Detect which cell encompasses the target text, then output its [x, y] center coordinate. 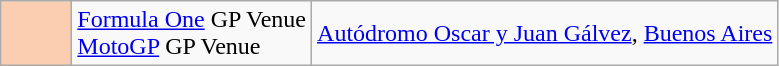
Formula One GP VenueMotoGP GP Venue [192, 34]
Autódromo Oscar y Juan Gálvez, Buenos Aires [545, 34]
